Identify which cell holds the provided text, then report its [x, y] central coordinate. 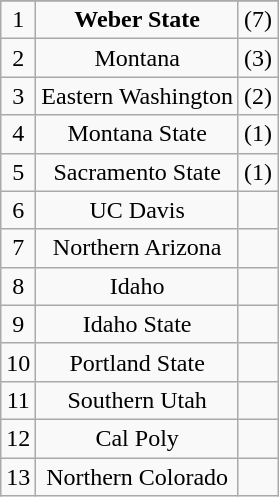
1 [18, 20]
UC Davis [138, 210]
Sacramento State [138, 172]
Montana State [138, 134]
(7) [258, 20]
13 [18, 477]
Idaho [138, 286]
Weber State [138, 20]
6 [18, 210]
Eastern Washington [138, 96]
3 [18, 96]
(3) [258, 58]
11 [18, 400]
8 [18, 286]
Idaho State [138, 324]
(2) [258, 96]
Portland State [138, 362]
5 [18, 172]
Northern Colorado [138, 477]
Southern Utah [138, 400]
7 [18, 248]
2 [18, 58]
9 [18, 324]
10 [18, 362]
4 [18, 134]
Montana [138, 58]
12 [18, 438]
Northern Arizona [138, 248]
Cal Poly [138, 438]
